Output the (x, y) coordinate of the center of the cell containing the given text.  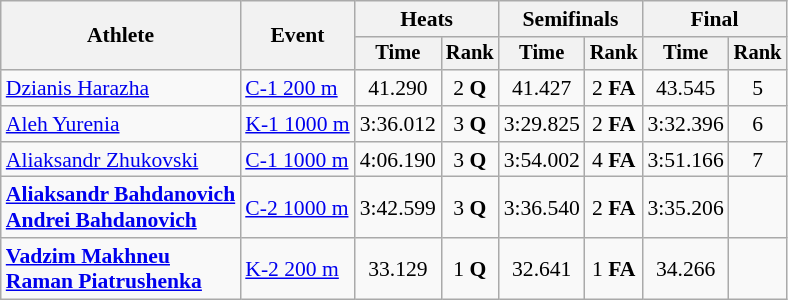
Aliaksandr Zhukovski (120, 160)
1 Q (470, 268)
3:36.540 (542, 208)
43.545 (685, 88)
32.641 (542, 268)
Dzianis Harazha (120, 88)
4 FA (614, 160)
3:32.396 (685, 124)
3:42.599 (398, 208)
5 (758, 88)
6 (758, 124)
2 Q (470, 88)
41.427 (542, 88)
1 FA (614, 268)
C-1 200 m (297, 88)
Athlete (120, 36)
7 (758, 160)
4:06.190 (398, 160)
34.266 (685, 268)
Vadzim MakhneuRaman Piatrushenka (120, 268)
Heats (427, 19)
Aleh Yurenia (120, 124)
3:51.166 (685, 160)
K-1 1000 m (297, 124)
33.129 (398, 268)
41.290 (398, 88)
Semifinals (571, 19)
Final (714, 19)
K-2 200 m (297, 268)
3:36.012 (398, 124)
C-1 1000 m (297, 160)
C-2 1000 m (297, 208)
Event (297, 36)
3:29.825 (542, 124)
3:54.002 (542, 160)
3:35.206 (685, 208)
Aliaksandr BahdanovichAndrei Bahdanovich (120, 208)
